Detect which cell encompasses the target text, then output its (X, Y) center coordinate. 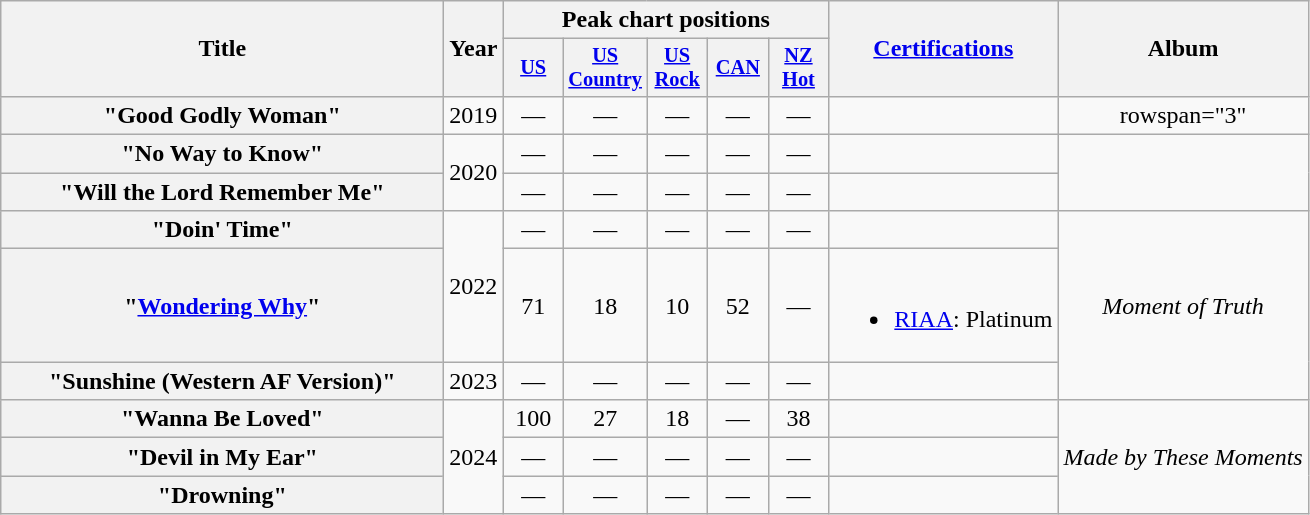
CAN (738, 68)
38 (798, 419)
"Wanna Be Loved" (222, 419)
100 (534, 419)
27 (606, 419)
"Will the Lord Remember Me" (222, 192)
RIAA: Platinum (944, 306)
"Doin' Time" (222, 230)
71 (534, 306)
2024 (474, 457)
Year (474, 49)
52 (738, 306)
"No Way to Know" (222, 154)
USRock (678, 68)
Title (222, 49)
10 (678, 306)
NZHot (798, 68)
Certifications (944, 49)
rowspan="3" (1183, 115)
USCountry (606, 68)
"Wondering Why" (222, 306)
Album (1183, 49)
US (534, 68)
2022 (474, 286)
"Devil in My Ear" (222, 457)
Peak chart positions (666, 20)
2019 (474, 115)
"Drowning" (222, 495)
"Good Godly Woman" (222, 115)
2020 (474, 173)
Made by These Moments (1183, 457)
Moment of Truth (1183, 306)
"Sunshine (Western AF Version)" (222, 381)
2023 (474, 381)
